Output the [X, Y] coordinate of the center of the cell containing the given text.  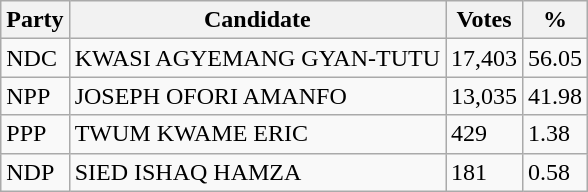
181 [484, 172]
Votes [484, 20]
429 [484, 134]
13,035 [484, 96]
JOSEPH OFORI AMANFO [257, 96]
56.05 [556, 58]
NDC [35, 58]
17,403 [484, 58]
NPP [35, 96]
41.98 [556, 96]
SIED ISHAQ HAMZA [257, 172]
% [556, 20]
Party [35, 20]
1.38 [556, 134]
TWUM KWAME ERIC [257, 134]
KWASI AGYEMANG GYAN-TUTU [257, 58]
0.58 [556, 172]
Candidate [257, 20]
NDP [35, 172]
PPP [35, 134]
